Capture the cell that displays the provided text and extract its (X, Y) central coordinate. 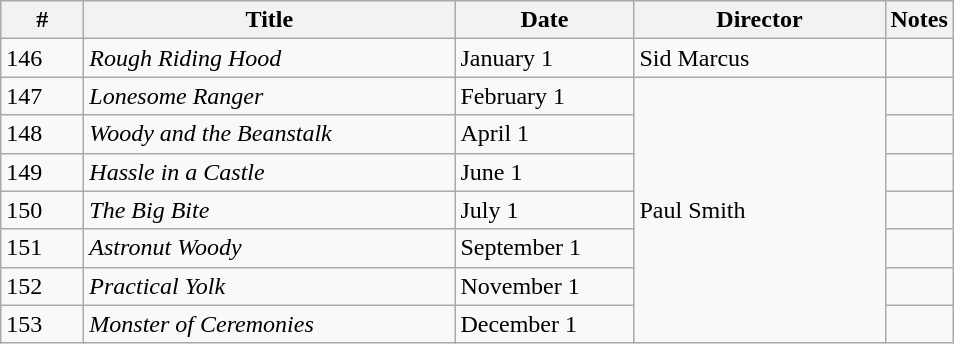
Notes (919, 20)
Date (544, 20)
149 (42, 172)
152 (42, 286)
January 1 (544, 58)
153 (42, 324)
Paul Smith (760, 210)
Title (270, 20)
Astronut Woody (270, 248)
Practical Yolk (270, 286)
April 1 (544, 134)
148 (42, 134)
Hassle in a Castle (270, 172)
151 (42, 248)
146 (42, 58)
June 1 (544, 172)
November 1 (544, 286)
The Big Bite (270, 210)
150 (42, 210)
July 1 (544, 210)
Sid Marcus (760, 58)
# (42, 20)
147 (42, 96)
Rough Riding Hood (270, 58)
February 1 (544, 96)
September 1 (544, 248)
Woody and the Beanstalk (270, 134)
Director (760, 20)
Monster of Ceremonies (270, 324)
December 1 (544, 324)
Lonesome Ranger (270, 96)
